Determine the (x, y) coordinate at the center of the cell enclosing the given text.  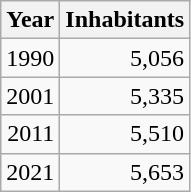
Inhabitants (125, 20)
Year (30, 20)
2011 (30, 134)
5,653 (125, 172)
5,335 (125, 96)
1990 (30, 58)
5,510 (125, 134)
5,056 (125, 58)
2001 (30, 96)
2021 (30, 172)
